Pinpoint the cell where the given text exists, returning its [x, y] midpoint coordinate. 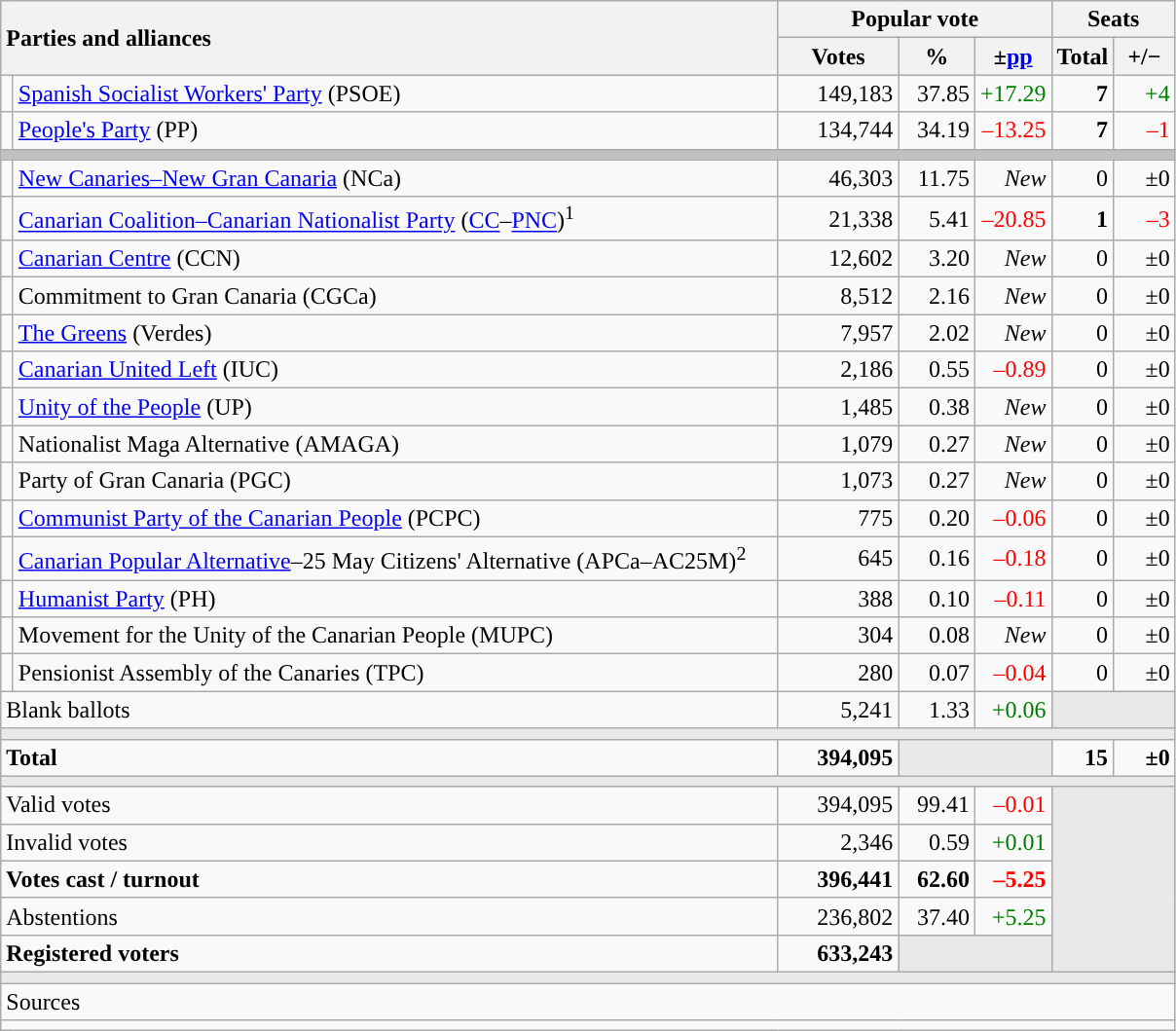
Canarian Coalition–Canarian Nationalist Party (CC–PNC)1 [395, 218]
+4 [1145, 93]
1 [1083, 218]
46,303 [838, 178]
1.33 [937, 710]
0.38 [937, 407]
0.16 [937, 559]
34.19 [937, 130]
–5.25 [1012, 879]
Canarian United Left (IUC) [395, 370]
% [937, 56]
2,186 [838, 370]
11.75 [937, 178]
7,957 [838, 333]
+17.29 [1012, 93]
+0.06 [1012, 710]
0.07 [937, 673]
2,346 [838, 842]
–0.06 [1012, 518]
Votes cast / turnout [389, 879]
±pp [1012, 56]
280 [838, 673]
Canarian Popular Alternative–25 May Citizens' Alternative (APCa–AC25M)2 [395, 559]
–0.01 [1012, 805]
15 [1083, 757]
New Canaries–New Gran Canaria (NCa) [395, 178]
5.41 [937, 218]
37.85 [937, 93]
Blank ballots [389, 710]
Seats [1114, 19]
0.55 [937, 370]
775 [838, 518]
Votes [838, 56]
Popular vote [915, 19]
–0.18 [1012, 559]
149,183 [838, 93]
–0.11 [1012, 599]
Pensionist Assembly of the Canaries (TPC) [395, 673]
+5.25 [1012, 916]
Humanist Party (PH) [395, 599]
Movement for the Unity of the Canarian People (MUPC) [395, 636]
8,512 [838, 296]
396,441 [838, 879]
–20.85 [1012, 218]
304 [838, 636]
12,602 [838, 259]
Sources [588, 1002]
62.60 [937, 879]
0.08 [937, 636]
Abstentions [389, 916]
2.02 [937, 333]
2.16 [937, 296]
Registered voters [389, 953]
Unity of the People (UP) [395, 407]
1,073 [838, 481]
+/− [1145, 56]
–0.04 [1012, 673]
5,241 [838, 710]
The Greens (Verdes) [395, 333]
Party of Gran Canaria (PGC) [395, 481]
–13.25 [1012, 130]
236,802 [838, 916]
Commitment to Gran Canaria (CGCa) [395, 296]
645 [838, 559]
Nationalist Maga Alternative (AMAGA) [395, 444]
134,744 [838, 130]
0.59 [937, 842]
633,243 [838, 953]
388 [838, 599]
People's Party (PP) [395, 130]
1,485 [838, 407]
0.20 [937, 518]
–1 [1145, 130]
Invalid votes [389, 842]
99.41 [937, 805]
37.40 [937, 916]
Communist Party of the Canarian People (PCPC) [395, 518]
0.10 [937, 599]
Canarian Centre (CCN) [395, 259]
–0.89 [1012, 370]
Valid votes [389, 805]
+0.01 [1012, 842]
–3 [1145, 218]
Spanish Socialist Workers' Party (PSOE) [395, 93]
3.20 [937, 259]
Parties and alliances [389, 38]
1,079 [838, 444]
21,338 [838, 218]
